From the cell containing the given text, extract its center point as (X, Y) coordinate. 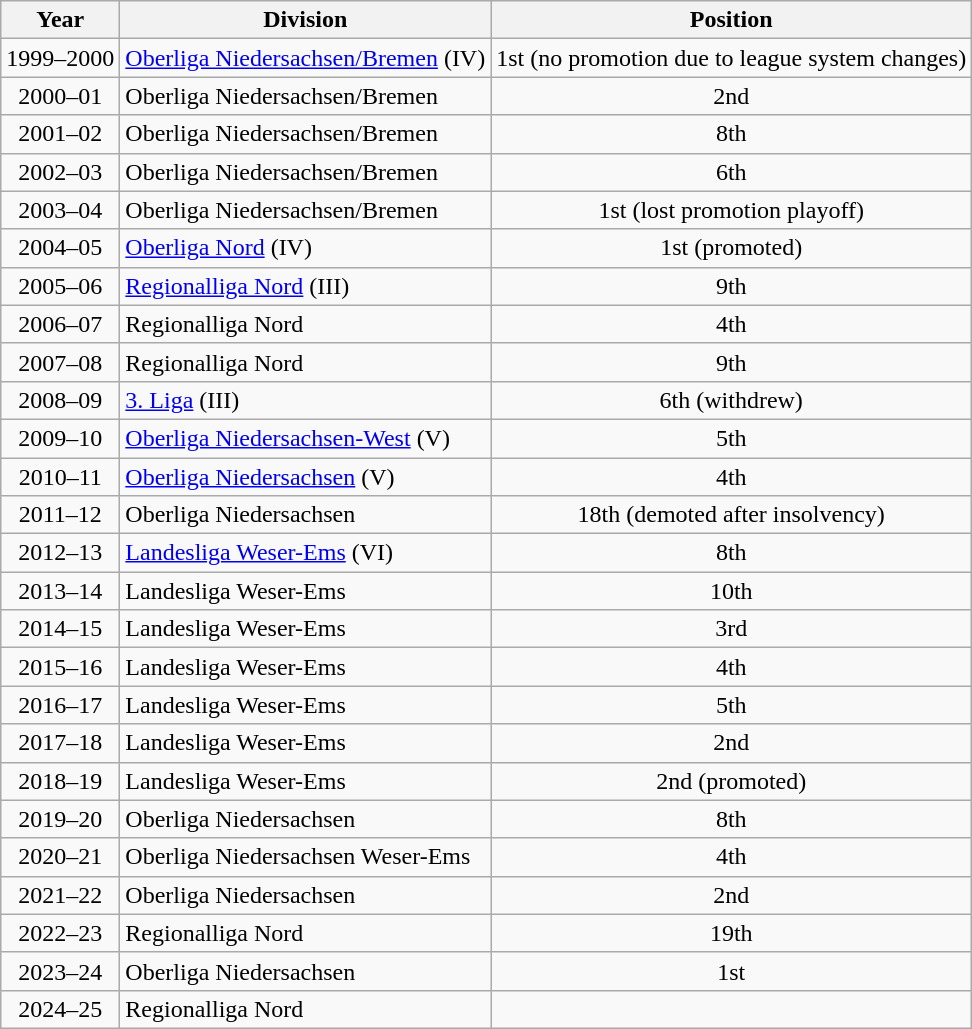
2014–15 (60, 629)
1st (732, 971)
2013–14 (60, 591)
1st (no promotion due to league system changes) (732, 58)
2006–07 (60, 324)
Year (60, 20)
Division (306, 20)
Position (732, 20)
2016–17 (60, 705)
2009–10 (60, 438)
2nd (promoted) (732, 781)
2021–22 (60, 895)
2001–02 (60, 134)
Oberliga Nord (IV) (306, 248)
Oberliga Niedersachsen Weser-Ems (306, 857)
10th (732, 591)
3. Liga (III) (306, 400)
2010–11 (60, 477)
2019–20 (60, 819)
2022–23 (60, 933)
2024–25 (60, 1009)
1st (promoted) (732, 248)
2018–19 (60, 781)
2017–18 (60, 743)
6th (732, 172)
Oberliga Niedersachsen/Bremen (IV) (306, 58)
1999–2000 (60, 58)
Oberliga Niedersachsen (V) (306, 477)
2000–01 (60, 96)
2015–16 (60, 667)
2008–09 (60, 400)
Oberliga Niedersachsen-West (V) (306, 438)
2003–04 (60, 210)
2004–05 (60, 248)
2005–06 (60, 286)
2002–03 (60, 172)
2020–21 (60, 857)
19th (732, 933)
2023–24 (60, 971)
6th (withdrew) (732, 400)
18th (demoted after insolvency) (732, 515)
Regionalliga Nord (III) (306, 286)
Landesliga Weser-Ems (VI) (306, 553)
1st (lost promotion playoff) (732, 210)
2007–08 (60, 362)
3rd (732, 629)
2011–12 (60, 515)
2012–13 (60, 553)
